Pinpoint the cell where the given text exists, returning its (X, Y) midpoint coordinate. 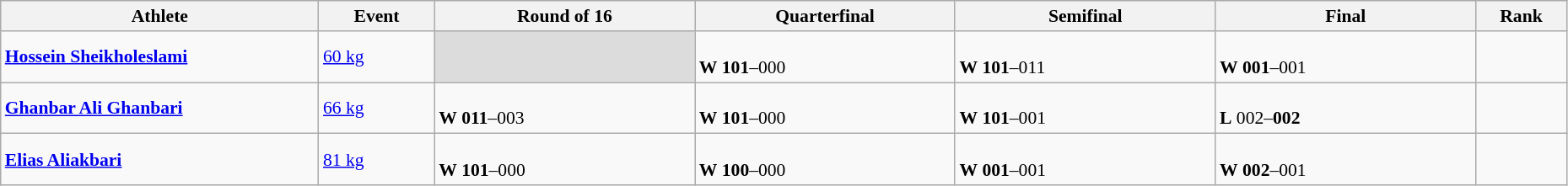
Final (1346, 16)
W 002–001 (1346, 160)
Ghanbar Ali Ghanbari (160, 108)
Event (376, 16)
W 011–003 (565, 108)
60 kg (376, 57)
Hossein Sheikholeslami (160, 57)
L 002–002 (1346, 108)
Athlete (160, 16)
Round of 16 (565, 16)
Rank (1522, 16)
W 101–001 (1085, 108)
66 kg (376, 108)
Quarterfinal (825, 16)
W 100–000 (825, 160)
W 101–011 (1085, 57)
Semifinal (1085, 16)
Elias Aliakbari (160, 160)
81 kg (376, 160)
